Capture the cell that displays the provided text and extract its [X, Y] central coordinate. 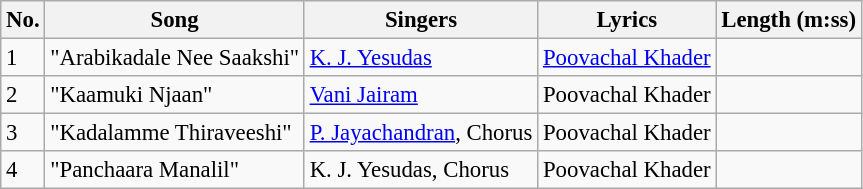
No. [23, 20]
Song [174, 20]
3 [23, 133]
4 [23, 170]
"Kadalamme Thiraveeshi" [174, 133]
Singers [420, 20]
Vani Jairam [420, 95]
"Arabikadale Nee Saakshi" [174, 58]
Length (m:ss) [788, 20]
"Panchaara Manalil" [174, 170]
Lyrics [627, 20]
P. Jayachandran, Chorus [420, 133]
K. J. Yesudas [420, 58]
2 [23, 95]
"Kaamuki Njaan" [174, 95]
1 [23, 58]
K. J. Yesudas, Chorus [420, 170]
